Output the (x, y) coordinate of the center of the cell containing the given text.  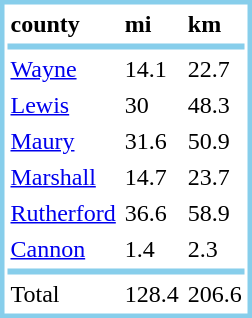
Marshall (64, 176)
Maury (64, 140)
22.7 (215, 68)
14.7 (152, 176)
14.1 (152, 68)
km (215, 24)
128.4 (152, 294)
58.9 (215, 212)
48.3 (215, 104)
1.4 (152, 248)
30 (152, 104)
50.9 (215, 140)
206.6 (215, 294)
mi (152, 24)
Total (64, 294)
Wayne (64, 68)
Lewis (64, 104)
county (64, 24)
23.7 (215, 176)
Rutherford (64, 212)
36.6 (152, 212)
2.3 (215, 248)
Cannon (64, 248)
31.6 (152, 140)
